From the cell containing the given text, extract its center point as (x, y) coordinate. 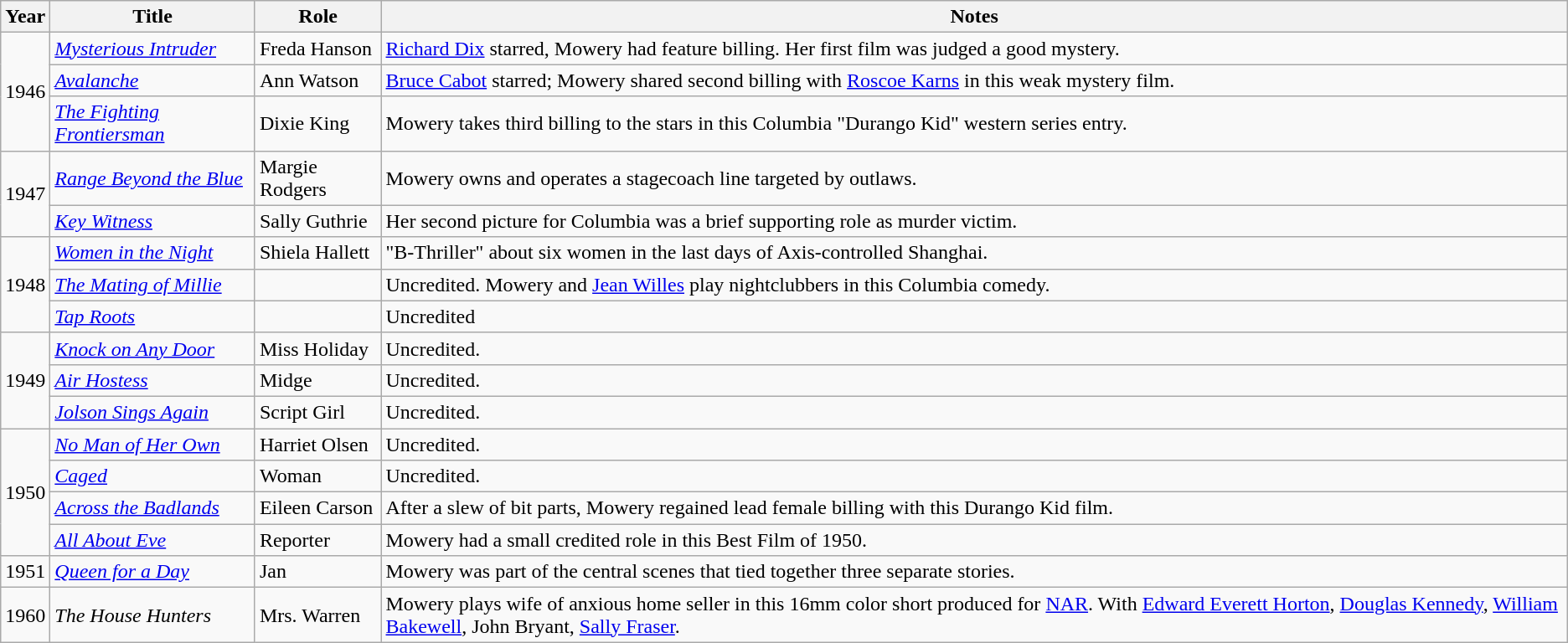
Harriet Olsen (318, 445)
Tap Roots (152, 316)
Avalanche (152, 80)
The Fighting Frontiersman (152, 124)
1950 (25, 492)
Jolson Sings Again (152, 412)
Reporter (318, 540)
Eileen Carson (318, 508)
Air Hostess (152, 380)
Role (318, 17)
1947 (25, 194)
Her second picture for Columbia was a brief supporting role as murder victim. (974, 221)
Woman (318, 476)
Knock on Any Door (152, 348)
Caged (152, 476)
Mowery was part of the central scenes that tied together three separate stories. (974, 572)
Year (25, 17)
Mrs. Warren (318, 615)
1951 (25, 572)
Sally Guthrie (318, 221)
1946 (25, 92)
No Man of Her Own (152, 445)
"B-Thriller" about six women in the last days of Axis-controlled Shanghai. (974, 253)
All About Eve (152, 540)
Across the Badlands (152, 508)
Range Beyond the Blue (152, 177)
Title (152, 17)
Queen for a Day (152, 572)
Uncredited (974, 316)
Shiela Hallett (318, 253)
Key Witness (152, 221)
The Mating of Millie (152, 285)
1960 (25, 615)
Mowery had a small credited role in this Best Film of 1950. (974, 540)
Bruce Cabot starred; Mowery shared second billing with Roscoe Karns in this weak mystery film. (974, 80)
The House Hunters (152, 615)
Miss Holiday (318, 348)
Mowery takes third billing to the stars in this Columbia "Durango Kid" western series entry. (974, 124)
Notes (974, 17)
Script Girl (318, 412)
Women in the Night (152, 253)
Dixie King (318, 124)
1948 (25, 285)
Richard Dix starred, Mowery had feature billing. Her first film was judged a good mystery. (974, 49)
Freda Hanson (318, 49)
Midge (318, 380)
Mysterious Intruder (152, 49)
After a slew of bit parts, Mowery regained lead female billing with this Durango Kid film. (974, 508)
Mowery owns and operates a stagecoach line targeted by outlaws. (974, 177)
Margie Rodgers (318, 177)
1949 (25, 380)
Ann Watson (318, 80)
Uncredited. Mowery and Jean Willes play nightclubbers in this Columbia comedy. (974, 285)
Jan (318, 572)
